Locate the cell with the specified text and output its [X, Y] center coordinate. 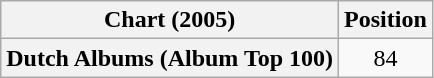
Dutch Albums (Album Top 100) [170, 58]
Chart (2005) [170, 20]
84 [386, 58]
Position [386, 20]
